Extract the [x, y] coordinate from the center of the cell holding the provided text.  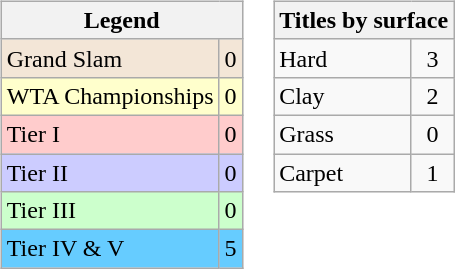
Legend [122, 20]
2 [432, 96]
Carpet [343, 173]
Grand Slam [110, 58]
Hard [343, 58]
Tier I [110, 134]
Clay [343, 96]
3 [432, 58]
Titles by surface [364, 20]
Grass [343, 134]
5 [230, 249]
WTA Championships [110, 96]
Tier II [110, 173]
Tier III [110, 211]
Tier IV & V [110, 249]
1 [432, 173]
